From the cell containing the given text, extract its center point as (X, Y) coordinate. 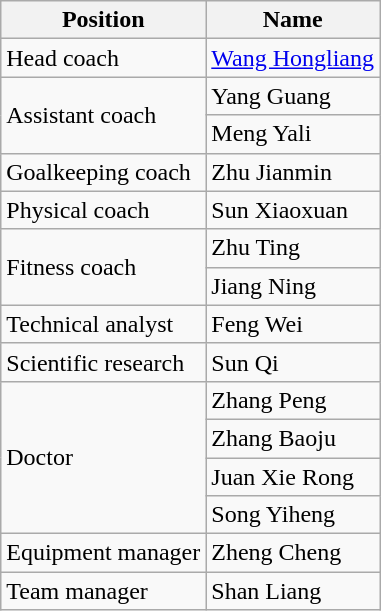
Name (293, 20)
Zhang Peng (293, 400)
Shan Liang (293, 591)
Head coach (104, 58)
Jiang Ning (293, 286)
Zhu Jianmin (293, 172)
Sun Qi (293, 362)
Assistant coach (104, 115)
Team manager (104, 591)
Juan Xie Rong (293, 477)
Song Yiheng (293, 515)
Sun Xiaoxuan (293, 210)
Technical analyst (104, 324)
Position (104, 20)
Feng Wei (293, 324)
Goalkeeping coach (104, 172)
Yang Guang (293, 96)
Equipment manager (104, 553)
Fitness coach (104, 267)
Doctor (104, 457)
Zhu Ting (293, 248)
Zhang Baoju (293, 438)
Meng Yali (293, 134)
Wang Hongliang (293, 58)
Physical coach (104, 210)
Zheng Cheng (293, 553)
Scientific research (104, 362)
